For the text-containing cell, return its midpoint in (X, Y) coordinate format. 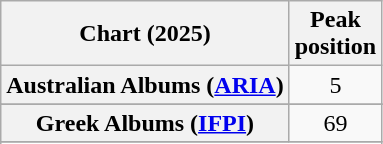
Chart (2025) (145, 34)
Greek Albums (IFPI) (145, 123)
Peakposition (335, 34)
Australian Albums (ARIA) (145, 85)
69 (335, 123)
5 (335, 85)
